Pinpoint the cell where the given text exists, returning its [X, Y] midpoint coordinate. 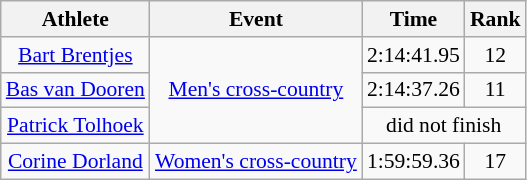
Athlete [76, 19]
2:14:37.26 [414, 90]
17 [496, 162]
Bas van Dooren [76, 90]
11 [496, 90]
Rank [496, 19]
Corine Dorland [76, 162]
Time [414, 19]
2:14:41.95 [414, 55]
Bart Brentjes [76, 55]
12 [496, 55]
Women's cross-country [256, 162]
Patrick Tolhoek [76, 126]
did not finish [444, 126]
Men's cross-country [256, 90]
1:59:59.36 [414, 162]
Event [256, 19]
